Provide the (x, y) coordinate of the cell's center where the given text is located.  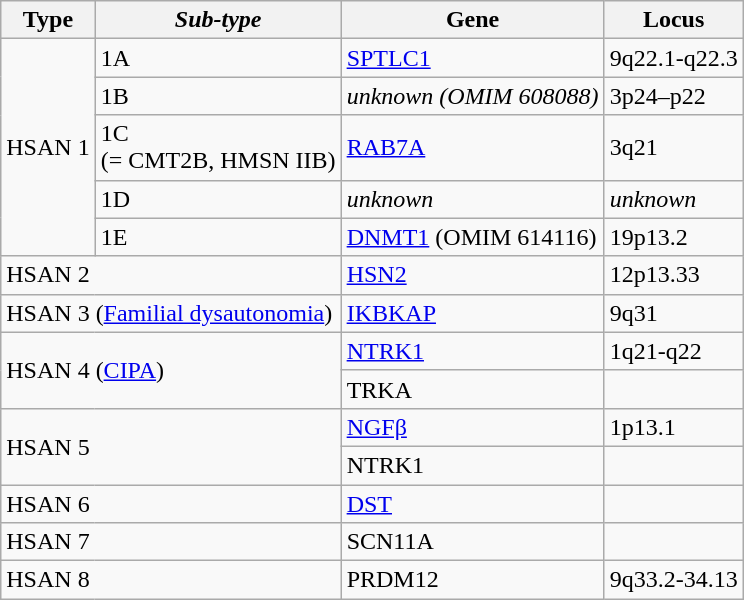
DST (472, 503)
IKBKAP (472, 313)
NGFβ (472, 427)
Gene (472, 20)
HSAN 7 (171, 542)
HSAN 2 (171, 275)
PRDM12 (472, 580)
1D (218, 199)
SPTLC1 (472, 58)
HSAN 5 (171, 446)
SCN11A (472, 542)
1B (218, 96)
1A (218, 58)
HSAN 3 (Familial dysautonomia) (171, 313)
HSAN 8 (171, 580)
1p13.1 (674, 427)
Sub-type (218, 20)
TRKA (472, 389)
Locus (674, 20)
1C(= CMT2B, HMSN IIB) (218, 148)
1q21-q22 (674, 351)
9q33.2-34.13 (674, 580)
3q21 (674, 148)
9q22.1-q22.3 (674, 58)
DNMT1 (OMIM 614116) (472, 237)
3p24–p22 (674, 96)
9q31 (674, 313)
RAB7A (472, 148)
19p13.2 (674, 237)
1E (218, 237)
unknown (OMIM 608088) (472, 96)
HSAN 6 (171, 503)
Type (48, 20)
HSN2 (472, 275)
HSAN 1 (48, 148)
HSAN 4 (CIPA) (171, 370)
12p13.33 (674, 275)
